Determine the (X, Y) coordinate at the center of the cell enclosing the given text.  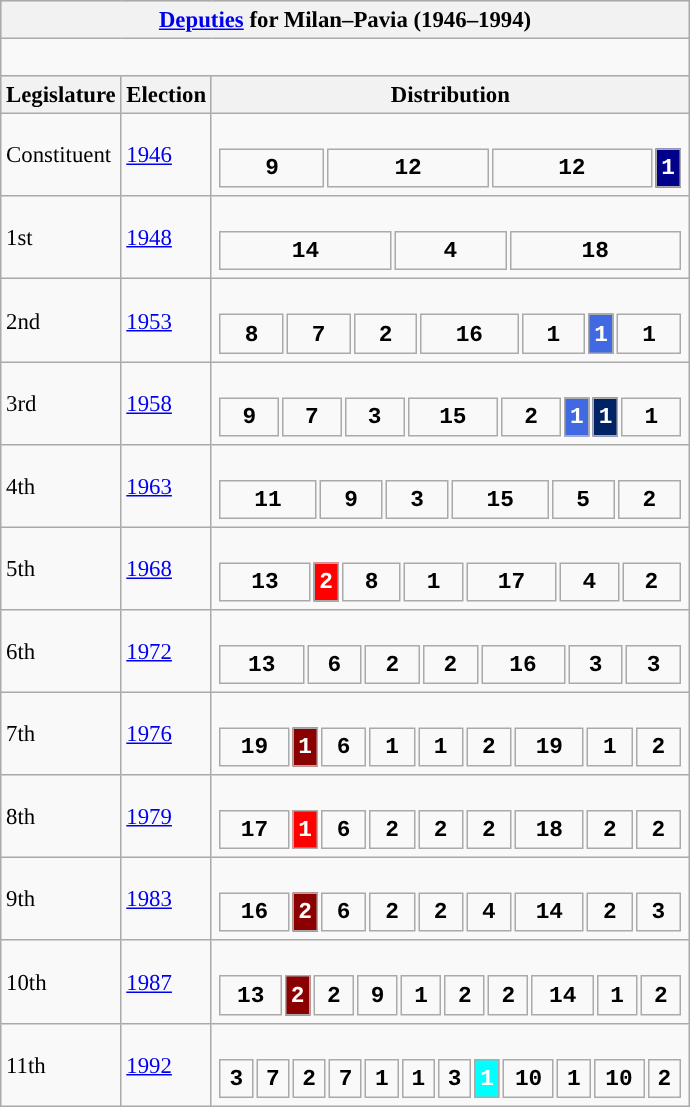
9th (61, 900)
11th (61, 1064)
11 9 3 15 5 2 (450, 486)
1972 (166, 652)
8 7 2 16 1 1 1 (450, 320)
1953 (166, 320)
19 1 6 1 1 2 19 1 2 (450, 734)
11 (268, 500)
5th (61, 568)
Distribution (450, 95)
14 4 18 (450, 238)
1976 (166, 734)
4th (61, 486)
13 6 2 2 16 3 3 (450, 652)
1979 (166, 816)
1992 (166, 1064)
9 7 3 15 2 1 1 1 (450, 404)
1987 (166, 982)
2nd (61, 320)
8th (61, 816)
6th (61, 652)
Constituent (61, 156)
16 2 6 2 2 4 14 2 3 (450, 900)
7th (61, 734)
1958 (166, 404)
3rd (61, 404)
Deputies for Milan–Pavia (1946–1994) (346, 20)
5 (584, 500)
13 2 8 1 17 4 2 (450, 568)
3 7 2 7 1 1 3 1 10 1 10 2 (450, 1064)
Legislature (61, 95)
10th (61, 982)
Election (166, 95)
1983 (166, 900)
13 2 2 9 1 2 2 14 1 2 (450, 982)
1946 (166, 156)
1st (61, 238)
1968 (166, 568)
1963 (166, 486)
1948 (166, 238)
9 12 12 1 (450, 156)
17 1 6 2 2 2 18 2 2 (450, 816)
